Find where the given text appears and provide that cell's center as (x, y) coordinate. 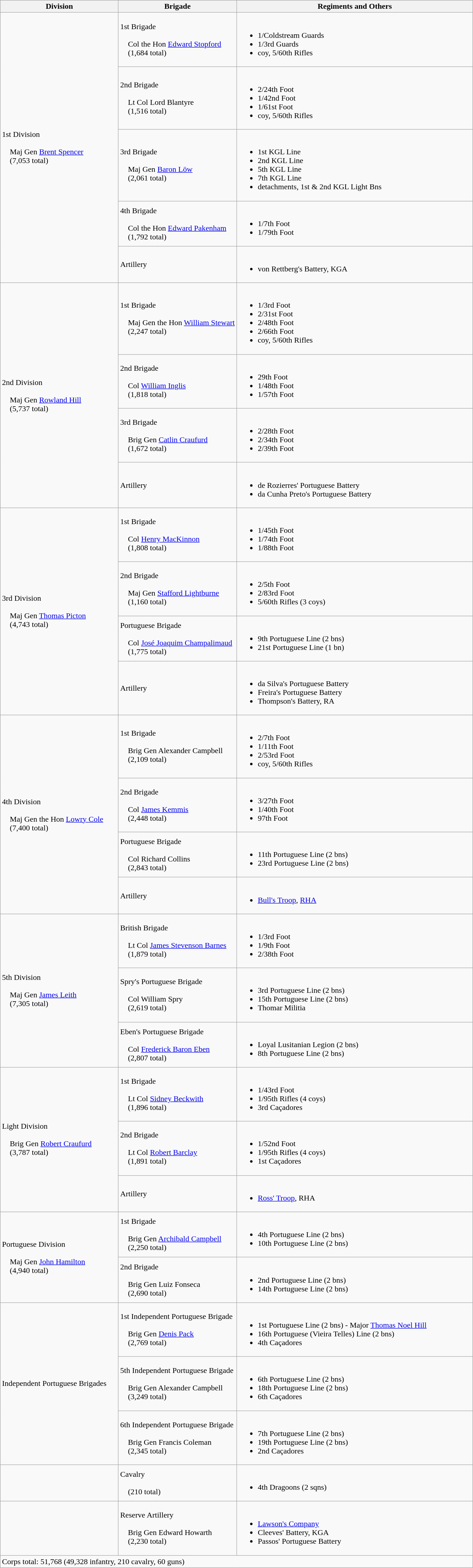
2nd Brigade Col James Kemmis (2,448 total) (177, 805)
1/3rd Foot1/9th Foot2/38th Foot (355, 941)
Independent Portuguese Brigades (60, 1383)
Loyal Lusitanian Legion (2 bns)8th Portuguese Line (2 bns) (355, 1045)
3rd Division Maj Gen Thomas Picton (4,743 total) (60, 611)
2/5th Foot2/83rd Foot5/60th Rifles (3 coys) (355, 589)
4th Brigade Col the Hon Edward Pakenham (1,792 total) (177, 224)
6th Portuguese Line (2 bns)18th Portuguese Line (2 bns)6th Caçadores (355, 1383)
Ross' Troop, RHA (355, 1194)
Division (60, 6)
Portuguese Division Maj Gen John Hamilton (4,940 total) (60, 1257)
1/45th Foot1/74th Foot1/88th Foot (355, 534)
Light Division Brig Gen Robert Craufurd (3,787 total) (60, 1139)
4th Division Maj Gen the Hon Lowry Cole (7,400 total) (60, 815)
2nd Division Maj Gen Rowland Hill (5,737 total) (60, 395)
1/Coldstream Guards1/3rd Guardscoy, 5/60th Rifles (355, 39)
1st Brigade Maj Gen the Hon William Stewart (2,247 total) (177, 318)
da Silva's Portuguese BatteryFreira's Portuguese BatteryThompson's Battery, RA (355, 688)
4th Portuguese Line (2 bns)10th Portuguese Line (2 bns) (355, 1234)
1st Brigade Col the Hon Edward Stopford (1,684 total) (177, 39)
2/28th Foot2/34th Foot2/39th Foot (355, 435)
Corps total: 51,768 (49,328 infantry, 210 cavalry, 60 guns) (237, 1562)
2nd Brigade Maj Gen Stafford Lightburne (1,160 total) (177, 589)
Lawson's CompanyCleeves' Battery, KGAPassos' Portuguese Battery (355, 1528)
1/3rd Foot2/31st Foot2/48th Foot2/66th Footcoy, 5/60th Rifles (355, 318)
de Rozierres' Portuguese Batteryda Cunha Preto's Portuguese Battery (355, 485)
von Rettberg's Battery, KGA (355, 265)
3rd Brigade Maj Gen Baron Löw (2,061 total) (177, 165)
1/43rd Foot1/95th Rifles (4 coys)3rd Caçadores (355, 1094)
29th Foot1/48th Foot1/57th Foot (355, 381)
Brigade (177, 6)
Spry's Portuguese Brigade Col William Spry (2,619 total) (177, 995)
1st Brigade Brig Gen Archibald Campbell (2,250 total) (177, 1234)
British Brigade Lt Col James Stevenson Barnes (1,879 total) (177, 941)
7th Portuguese Line (2 bns)19th Portuguese Line (2 bns)2nd Caçadores (355, 1438)
Eben's Portuguese Brigade Col Frederick Baron Eben (2,807 total) (177, 1045)
1st Brigade Col Henry MacKinnon (1,808 total) (177, 534)
2/7th Foot1/11th Foot2/53rd Footcoy, 5/60th Rifles (355, 747)
5th Independent Portuguese Brigade Brig Gen Alexander Campbell (3,249 total) (177, 1383)
5th Division Maj Gen James Leith (7,305 total) (60, 991)
2nd Brigade Col William Inglis (1,818 total) (177, 381)
2nd Brigade Brig Gen Luiz Fonseca (2,690 total) (177, 1280)
4th Dragoons (2 sqns) (355, 1483)
Portuguese Brigade Col José Joaquim Champalimaud (1,775 total) (177, 639)
1st KGL Line2nd KGL Line5th KGL Line7th KGL Linedetachments, 1st & 2nd KGL Light Bns (355, 165)
1st Brigade Brig Gen Alexander Campbell (2,109 total) (177, 747)
Cavalry (210 total) (177, 1483)
Portuguese Brigade Col Richard Collins (2,843 total) (177, 855)
Bull's Troop, RHA (355, 895)
1st Brigade Lt Col Sidney Beckwith (1,896 total) (177, 1094)
1st Independent Portuguese Brigade Brig Gen Denis Pack (2,769 total) (177, 1330)
3/27th Foot1/40th Foot97th Foot (355, 805)
2/24th Foot1/42nd Foot1/61st Footcoy, 5/60th Rifles (355, 98)
2nd Brigade Lt Col Lord Blantyre (1,516 total) (177, 98)
2nd Portuguese Line (2 bns)14th Portuguese Line (2 bns) (355, 1280)
1st Portuguese Line (2 bns) - Major Thomas Noel Hill16th Portuguese (Vieira Telles) Line (2 bns)4th Caçadores (355, 1330)
9th Portuguese Line (2 bns)21st Portuguese Line (1 bn) (355, 639)
6th Independent Portuguese Brigade Brig Gen Francis Coleman (2,345 total) (177, 1438)
Regiments and Others (355, 6)
11th Portuguese Line (2 bns)23rd Portuguese Line (2 bns) (355, 855)
3rd Brigade Brig Gen Catlin Craufurd (1,672 total) (177, 435)
Reserve Artillery Brig Gen Edward Howarth (2,230 total) (177, 1528)
1/52nd Foot1/95th Rifles (4 coys)1st Caçadores (355, 1148)
2nd Brigade Lt Col Robert Barclay (1,891 total) (177, 1148)
1/7th Foot1/79th Foot (355, 224)
3rd Portuguese Line (2 bns)15th Portuguese Line (2 bns)Thomar Militia (355, 995)
1st Division Maj Gen Brent Spencer (7,053 total) (60, 148)
